Find where the given text appears and provide that cell's center as (x, y) coordinate. 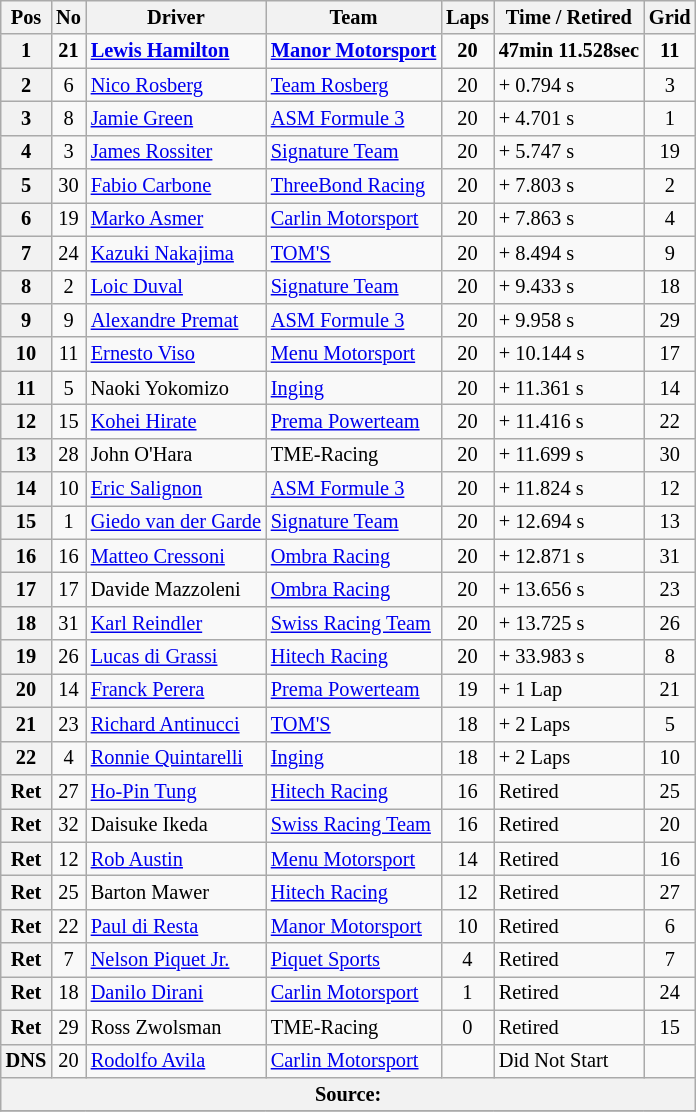
Marko Asmer (176, 219)
Pos (26, 17)
DNS (26, 1061)
Did Not Start (569, 1061)
+ 0.794 s (569, 85)
Danilo Dirani (176, 993)
Davide Mazzoleni (176, 589)
Loic Duval (176, 287)
Nelson Piquet Jr. (176, 960)
No (68, 17)
Team (354, 17)
Alexandre Premat (176, 320)
+ 1 Lap (569, 690)
Franck Perera (176, 690)
Piquet Sports (354, 960)
+ 7.863 s (569, 219)
+ 9.433 s (569, 287)
+ 11.416 s (569, 421)
ThreeBond Racing (354, 186)
Barton Mawer (176, 892)
+ 11.699 s (569, 455)
Kazuki Nakajima (176, 253)
Ho-Pin Tung (176, 791)
John O'Hara (176, 455)
+ 13.656 s (569, 589)
+ 10.144 s (569, 354)
+ 33.983 s (569, 657)
Fabio Carbone (176, 186)
0 (468, 1027)
Time / Retired (569, 17)
Team Rosberg (354, 85)
+ 7.803 s (569, 186)
+ 12.694 s (569, 522)
28 (68, 455)
Ross Zwolsman (176, 1027)
Richard Antinucci (176, 724)
Eric Salignon (176, 489)
Ronnie Quintarelli (176, 758)
+ 5.747 s (569, 152)
Paul di Resta (176, 926)
+ 11.361 s (569, 388)
+ 9.958 s (569, 320)
Nico Rosberg (176, 85)
Laps (468, 17)
+ 13.725 s (569, 623)
Grid (670, 17)
32 (68, 825)
Jamie Green (176, 118)
Lewis Hamilton (176, 51)
+ 11.824 s (569, 489)
Source: (348, 1094)
Lucas di Grassi (176, 657)
Giedo van der Garde (176, 522)
James Rossiter (176, 152)
Ernesto Viso (176, 354)
+ 4.701 s (569, 118)
Karl Reindler (176, 623)
Driver (176, 17)
Rodolfo Avila (176, 1061)
47min 11.528sec (569, 51)
+ 12.871 s (569, 556)
Naoki Yokomizo (176, 388)
Matteo Cressoni (176, 556)
+ 8.494 s (569, 253)
Rob Austin (176, 859)
Kohei Hirate (176, 421)
Daisuke Ikeda (176, 825)
